From the cell containing the given text, extract its center point as (x, y) coordinate. 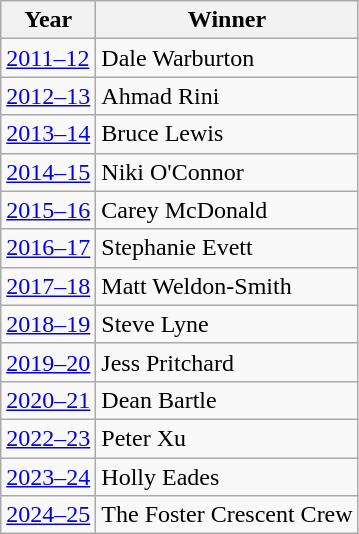
2018–19 (48, 324)
The Foster Crescent Crew (227, 515)
2020–21 (48, 400)
Steve Lyne (227, 324)
Jess Pritchard (227, 362)
Niki O'Connor (227, 172)
2014–15 (48, 172)
Stephanie Evett (227, 248)
2022–23 (48, 438)
Bruce Lewis (227, 134)
Winner (227, 20)
Year (48, 20)
Peter Xu (227, 438)
Dale Warburton (227, 58)
2023–24 (48, 477)
2011–12 (48, 58)
Matt Weldon-Smith (227, 286)
Ahmad Rini (227, 96)
2019–20 (48, 362)
2015–16 (48, 210)
2016–17 (48, 248)
2013–14 (48, 134)
2024–25 (48, 515)
Carey McDonald (227, 210)
2012–13 (48, 96)
Dean Bartle (227, 400)
Holly Eades (227, 477)
2017–18 (48, 286)
